Detect which cell encompasses the target text, then output its (X, Y) center coordinate. 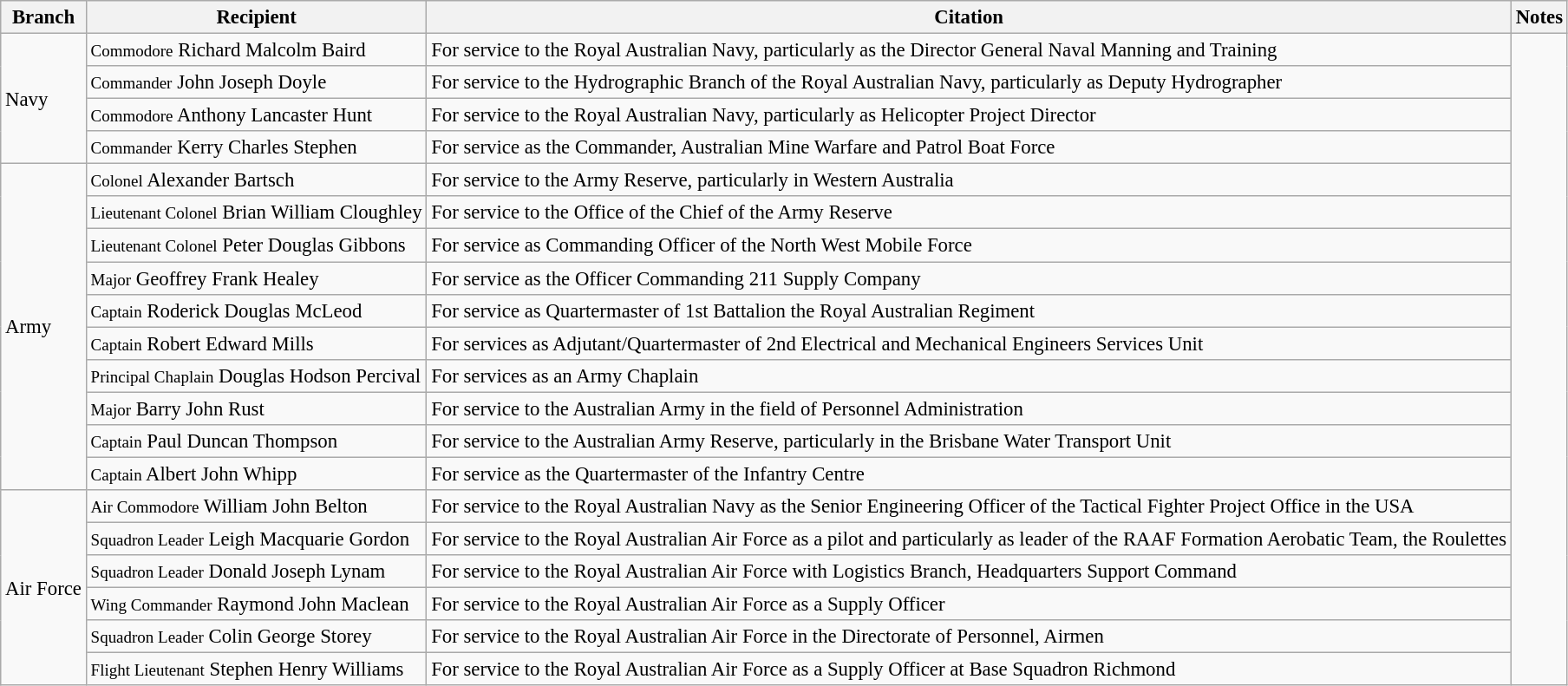
Commodore Richard Malcolm Baird (257, 50)
For service as the Quartermaster of the Infantry Centre (969, 474)
Flight Lieutenant Stephen Henry Williams (257, 670)
For services as Adjutant/Quartermaster of 2nd Electrical and Mechanical Engineers Services Unit (969, 343)
For service to the Army Reserve, particularly in Western Australia (969, 180)
Captain Albert John Whipp (257, 474)
Branch (43, 17)
For service to the Australian Army Reserve, particularly in the Brisbane Water Transport Unit (969, 441)
Lieutenant Colonel Brian William Cloughley (257, 212)
Colonel Alexander Bartsch (257, 180)
Air Force (43, 588)
For service to the Royal Australian Air Force in the Directorate of Personnel, Airmen (969, 637)
Squadron Leader Colin George Storey (257, 637)
Recipient (257, 17)
Captain Paul Duncan Thompson (257, 441)
For service as Commanding Officer of the North West Mobile Force (969, 245)
For service to the Royal Australian Air Force as a pilot and particularly as leader of the RAAF Formation Aerobatic Team, the Roulettes (969, 539)
For service to the Royal Australian Air Force with Logistics Branch, Headquarters Support Command (969, 572)
For service to the Royal Australian Air Force as a Supply Officer (969, 604)
For service to the Australian Army in the field of Personnel Administration (969, 408)
Major Barry John Rust (257, 408)
Notes (1539, 17)
Squadron Leader Donald Joseph Lynam (257, 572)
Air Commodore William John Belton (257, 506)
Lieutenant Colonel Peter Douglas Gibbons (257, 245)
Squadron Leader Leigh Macquarie Gordon (257, 539)
Commander John Joseph Doyle (257, 82)
Major Geoffrey Frank Healey (257, 278)
For service to the Royal Australian Navy, particularly as Helicopter Project Director (969, 115)
For service as the Commander, Australian Mine Warfare and Patrol Boat Force (969, 147)
Wing Commander Raymond John Maclean (257, 604)
Principal Chaplain Douglas Hodson Percival (257, 376)
For service as Quartermaster of 1st Battalion the Royal Australian Regiment (969, 310)
For service to the Royal Australian Navy as the Senior Engineering Officer of the Tactical Fighter Project Office in the USA (969, 506)
Army (43, 327)
Navy (43, 99)
For services as an Army Chaplain (969, 376)
Commodore Anthony Lancaster Hunt (257, 115)
For service to the Hydrographic Branch of the Royal Australian Navy, particularly as Deputy Hydrographer (969, 82)
Commander Kerry Charles Stephen (257, 147)
Captain Robert Edward Mills (257, 343)
For service to the Royal Australian Air Force as a Supply Officer at Base Squadron Richmond (969, 670)
For service to the Royal Australian Navy, particularly as the Director General Naval Manning and Training (969, 50)
For service to the Office of the Chief of the Army Reserve (969, 212)
Captain Roderick Douglas McLeod (257, 310)
Citation (969, 17)
For service as the Officer Commanding 211 Supply Company (969, 278)
